Capture the cell that displays the provided text and extract its [X, Y] central coordinate. 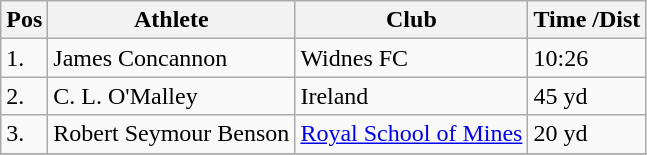
Time /Dist [587, 20]
C. L. O'Malley [172, 96]
45 yd [587, 96]
10:26 [587, 58]
3. [24, 134]
Athlete [172, 20]
Ireland [412, 96]
Widnes FC [412, 58]
Robert Seymour Benson [172, 134]
Pos [24, 20]
1. [24, 58]
Club [412, 20]
Royal School of Mines [412, 134]
20 yd [587, 134]
James Concannon [172, 58]
2. [24, 96]
